Determine the [X, Y] coordinate at the center of the cell enclosing the given text.  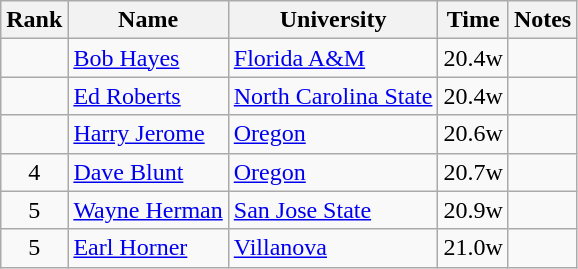
Ed Roberts [148, 96]
Rank [34, 20]
20.7w [473, 172]
Notes [542, 20]
Dave Blunt [148, 172]
21.0w [473, 248]
North Carolina State [333, 96]
University [333, 20]
Florida A&M [333, 58]
Bob Hayes [148, 58]
20.9w [473, 210]
San Jose State [333, 210]
Name [148, 20]
Wayne Herman [148, 210]
Harry Jerome [148, 134]
4 [34, 172]
20.6w [473, 134]
Earl Horner [148, 248]
Time [473, 20]
Villanova [333, 248]
